Locate the cell with the specified text and output its [X, Y] center coordinate. 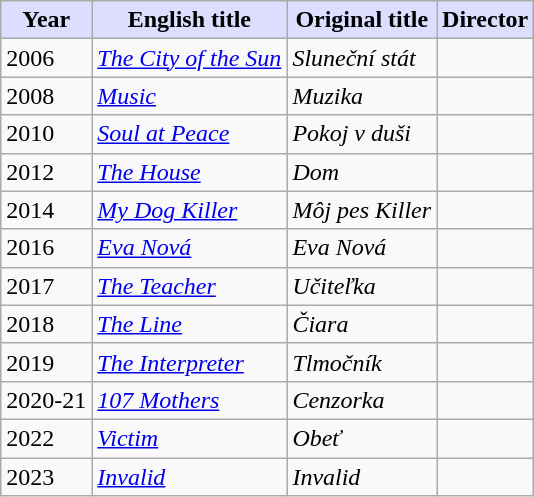
2019 [46, 362]
2012 [46, 172]
Učiteľka [362, 286]
Original title [362, 20]
Obeť [362, 438]
2010 [46, 134]
English title [190, 20]
The House [190, 172]
2014 [46, 210]
2008 [46, 96]
Director [486, 20]
2018 [46, 324]
2022 [46, 438]
2020-21 [46, 400]
My Dog Killer [190, 210]
107 Mothers [190, 400]
2006 [46, 58]
Pokoj v duši [362, 134]
Cenzorka [362, 400]
2023 [46, 477]
Môj pes Killer [362, 210]
Soul at Peace [190, 134]
Victim [190, 438]
Sluneční stát [362, 58]
Čiara [362, 324]
Muzika [362, 96]
The Interpreter [190, 362]
The Teacher [190, 286]
2017 [46, 286]
Music [190, 96]
Dom [362, 172]
Year [46, 20]
The Line [190, 324]
2016 [46, 248]
The City of the Sun [190, 58]
Tlmočník [362, 362]
